Provide the (x, y) coordinate of the cell's center where the given text is located.  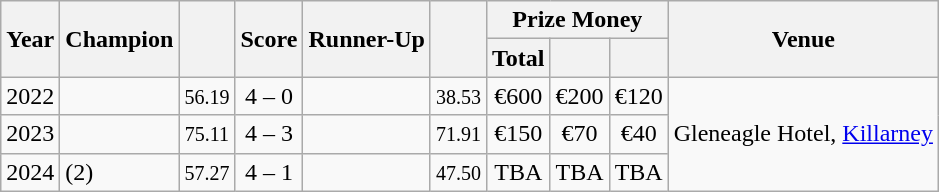
Runner-Up (367, 39)
€70 (580, 134)
2023 (30, 134)
Venue (803, 39)
€150 (519, 134)
€600 (519, 96)
47.50 (458, 172)
75.11 (207, 134)
Gleneagle Hotel, Killarney (803, 134)
4 – 1 (269, 172)
Year (30, 39)
€200 (580, 96)
€120 (638, 96)
Prize Money (578, 20)
Champion (120, 39)
Total (519, 58)
Score (269, 39)
71.91 (458, 134)
4 – 3 (269, 134)
57.27 (207, 172)
38.53 (458, 96)
4 – 0 (269, 96)
2022 (30, 96)
€40 (638, 134)
56.19 (207, 96)
(2) (120, 172)
2024 (30, 172)
